Search for the cell housing the specified text and yield its (X, Y) center coordinate. 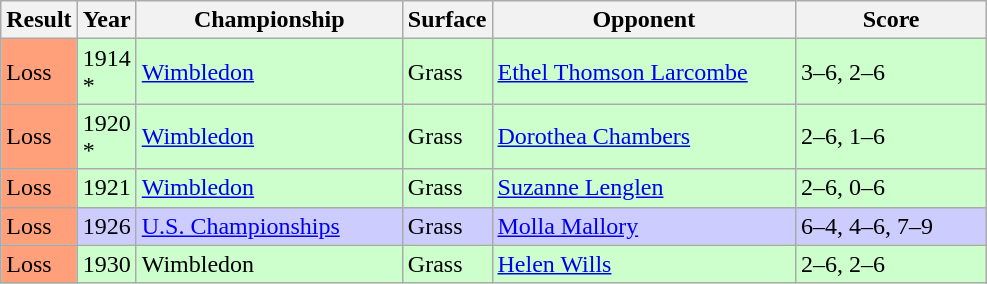
Result (39, 20)
Surface (447, 20)
1914 * (106, 72)
1926 (106, 226)
6–4, 4–6, 7–9 (892, 226)
Suzanne Lenglen (644, 188)
1930 (106, 264)
Ethel Thomson Larcombe (644, 72)
Molla Mallory (644, 226)
1920 * (106, 136)
Year (106, 20)
Opponent (644, 20)
1921 (106, 188)
U.S. Championships (269, 226)
Dorothea Chambers (644, 136)
Helen Wills (644, 264)
2–6, 2–6 (892, 264)
2–6, 0–6 (892, 188)
3–6, 2–6 (892, 72)
2–6, 1–6 (892, 136)
Championship (269, 20)
Score (892, 20)
